Scan for the cell matching the given text and deliver its (X, Y) coordinate at center. 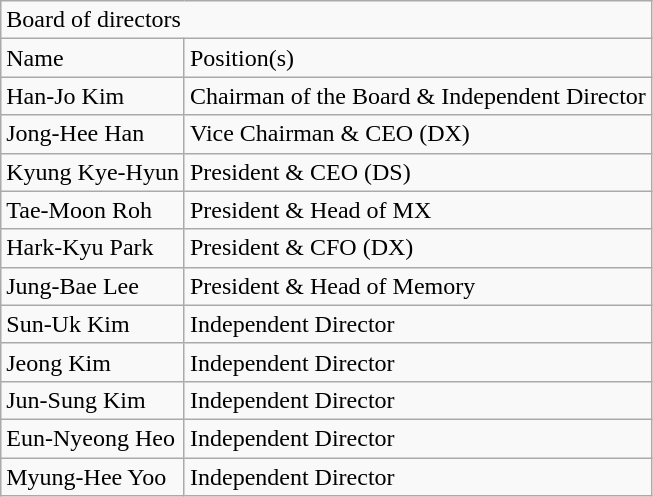
Jun-Sung Kim (93, 400)
Sun-Uk Kim (93, 324)
President & Head of MX (418, 210)
Eun-Nyeong Heo (93, 438)
Name (93, 58)
Jung-Bae Lee (93, 286)
Board of directors (326, 20)
Kyung Kye-Hyun (93, 172)
President & CFO (DX) (418, 248)
Myung-Hee Yoo (93, 477)
Jeong Kim (93, 362)
Han-Jo Kim (93, 96)
Tae-Moon Roh (93, 210)
Vice Chairman & CEO (DX) (418, 134)
President & CEO (DS) (418, 172)
Chairman of the Board & Independent Director (418, 96)
Hark-Kyu Park (93, 248)
Position(s) (418, 58)
President & Head of Memory (418, 286)
Jong-Hee Han (93, 134)
